Return [x, y] of the center of cell containing provided text 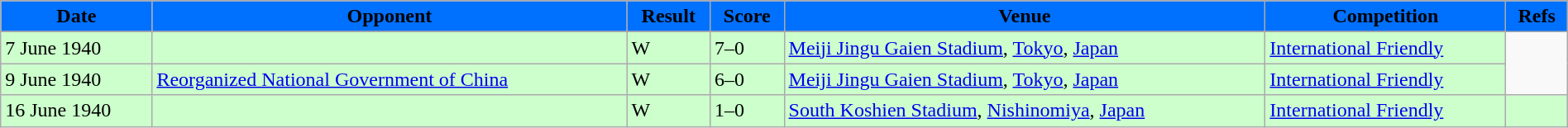
South Koshien Stadium, Nishinomiya, Japan [1025, 111]
Date [76, 17]
Reorganized National Government of China [390, 79]
Score [748, 17]
Result [668, 17]
9 June 1940 [76, 79]
Opponent [390, 17]
1–0 [748, 111]
7 June 1940 [76, 48]
16 June 1940 [76, 111]
7–0 [748, 48]
Competition [1386, 17]
6–0 [748, 79]
Venue [1025, 17]
Refs [1537, 17]
